Capture the cell that displays the provided text and extract its (x, y) central coordinate. 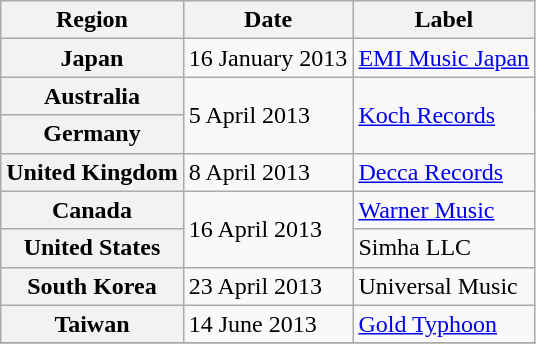
EMI Music Japan (444, 58)
Label (444, 20)
Canada (92, 210)
16 April 2013 (268, 229)
Simha LLC (444, 248)
Australia (92, 96)
Universal Music (444, 286)
5 April 2013 (268, 115)
Koch Records (444, 115)
Japan (92, 58)
Date (268, 20)
Region (92, 20)
Taiwan (92, 324)
14 June 2013 (268, 324)
8 April 2013 (268, 172)
23 April 2013 (268, 286)
Germany (92, 134)
16 January 2013 (268, 58)
Gold Typhoon (444, 324)
South Korea (92, 286)
Decca Records (444, 172)
Warner Music (444, 210)
United Kingdom (92, 172)
United States (92, 248)
